Return [x, y] of the center of cell containing provided text 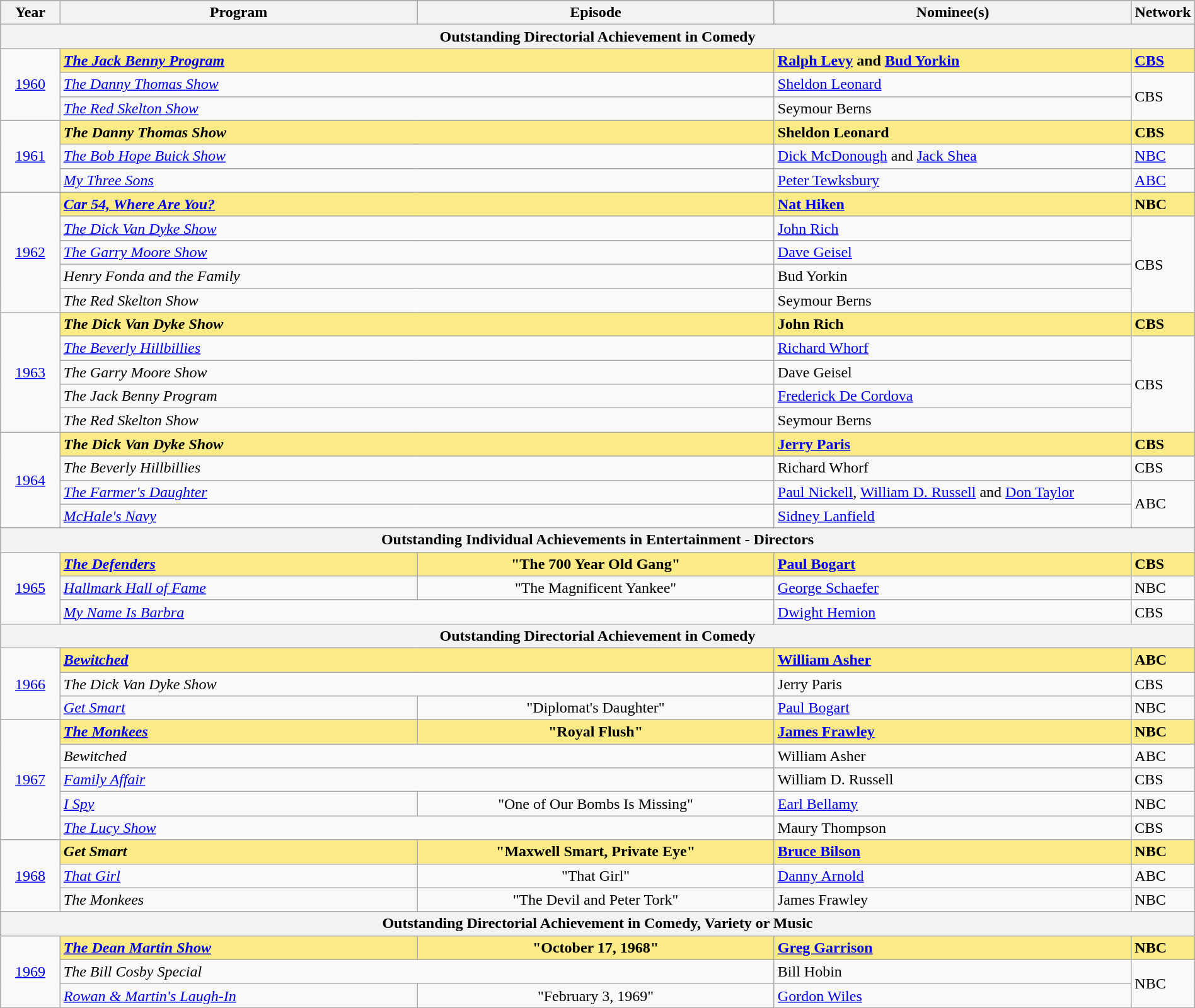
Earl Bellamy [953, 804]
Outstanding Individual Achievements in Entertainment - Directors [597, 540]
Frederick De Cordova [953, 396]
1965 [30, 588]
Bill Hobin [953, 971]
The Bob Hope Buick Show [417, 156]
Ralph Levy and Bud Yorkin [953, 60]
The Dean Martin Show [238, 948]
The Defenders [238, 564]
"Royal Flush" [596, 732]
1964 [30, 480]
The Lucy Show [417, 828]
"February 3, 1969" [596, 995]
Family Affair [417, 780]
Bud Yorkin [953, 276]
Outstanding Directorial Achievement in Comedy, Variety or Music [597, 924]
"That Girl" [596, 876]
Rowan & Martin's Laugh-In [238, 995]
"The Devil and Peter Tork" [596, 900]
1967 [30, 780]
1966 [30, 684]
McHale's Navy [417, 516]
1960 [30, 84]
1962 [30, 252]
Greg Garrison [953, 948]
"The Magnificent Yankee" [596, 588]
Car 54, Where Are You? [417, 204]
The Bill Cosby Special [417, 971]
Paul Nickell, William D. Russell and Don Taylor [953, 492]
Sidney Lanfield [953, 516]
My Name Is Barbra [417, 612]
Network [1163, 13]
George Schaefer [953, 588]
Dick McDonough and Jack Shea [953, 156]
1963 [30, 372]
Program [238, 13]
Maury Thompson [953, 828]
"One of Our Bombs Is Missing" [596, 804]
Episode [596, 13]
That Girl [238, 876]
Nat Hiken [953, 204]
1968 [30, 876]
Nominee(s) [953, 13]
"October 17, 1968" [596, 948]
Dwight Hemion [953, 612]
"The 700 Year Old Gang" [596, 564]
My Three Sons [417, 180]
Henry Fonda and the Family [417, 276]
1969 [30, 971]
1961 [30, 156]
Bruce Bilson [953, 852]
Year [30, 13]
Danny Arnold [953, 876]
Gordon Wiles [953, 995]
Hallmark Hall of Fame [238, 588]
The Farmer's Daughter [417, 492]
"Maxwell Smart, Private Eye" [596, 852]
Peter Tewksbury [953, 180]
I Spy [238, 804]
"Diplomat's Daughter" [596, 708]
William D. Russell [953, 780]
